Locate the cell with the specified text and output its (X, Y) center coordinate. 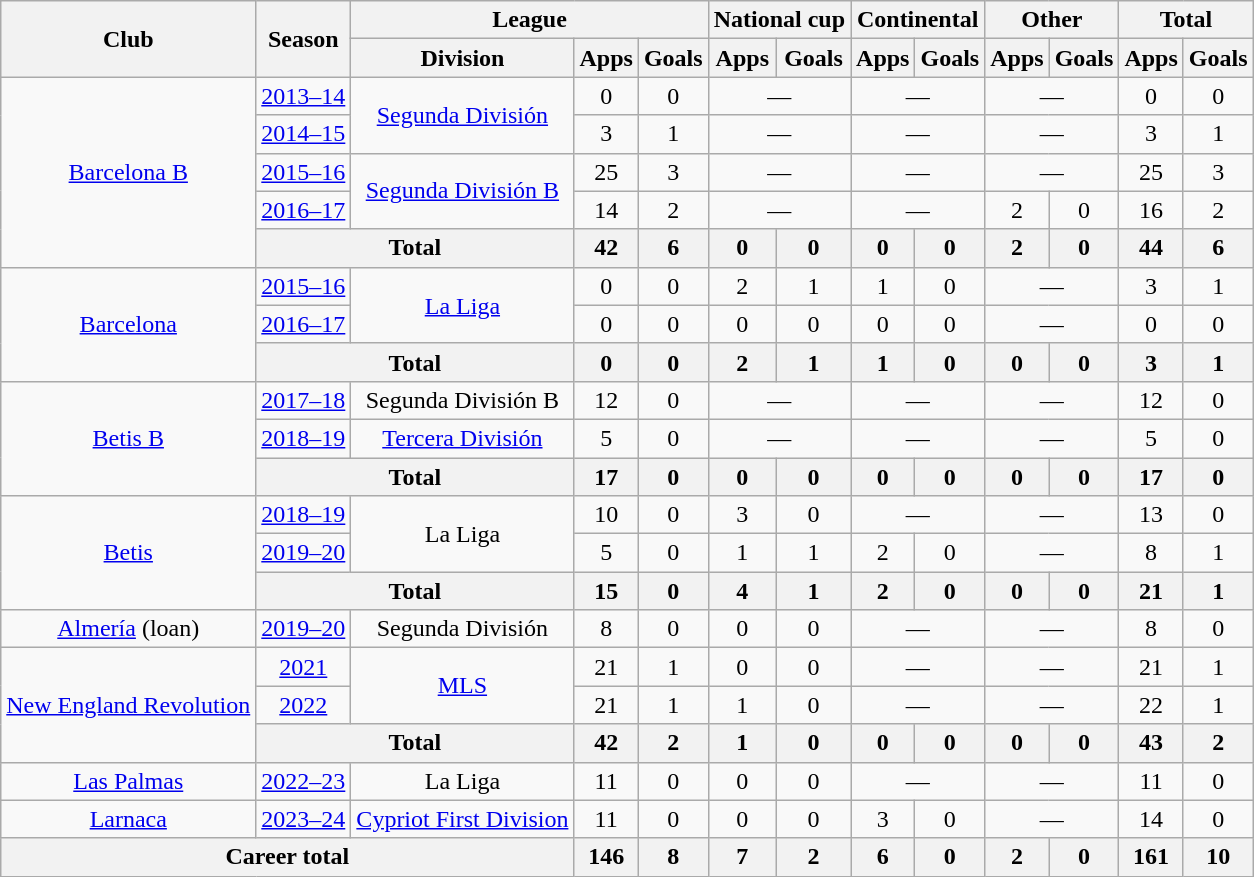
League (530, 20)
Career total (288, 857)
Barcelona (128, 324)
National cup (779, 20)
22 (1151, 705)
44 (1151, 248)
Other (1052, 20)
2014–15 (304, 134)
7 (742, 857)
2022–23 (304, 781)
Season (304, 39)
New England Revolution (128, 705)
16 (1151, 210)
161 (1151, 857)
Betis (128, 553)
43 (1151, 743)
2023–24 (304, 819)
Division (462, 58)
15 (606, 591)
Continental (918, 20)
Las Palmas (128, 781)
Larnaca (128, 819)
MLS (462, 686)
2021 (304, 667)
Cypriot First Division (462, 819)
Almería (loan) (128, 629)
Club (128, 39)
146 (606, 857)
4 (742, 591)
Barcelona B (128, 172)
13 (1151, 515)
Betis B (128, 438)
2017–18 (304, 400)
Tercera División (462, 438)
2013–14 (304, 96)
2022 (304, 705)
